Identify which cell holds the provided text, then report its (X, Y) central coordinate. 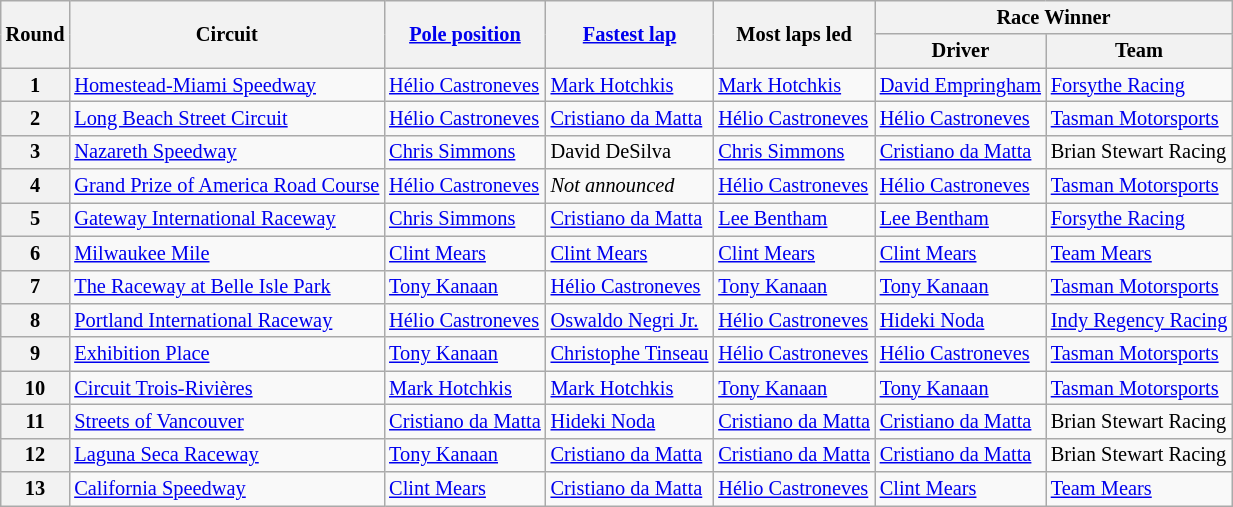
Circuit Trois-Rivières (226, 388)
Driver (960, 51)
Streets of Vancouver (226, 421)
Laguna Seca Raceway (226, 455)
Not announced (630, 186)
1 (36, 85)
13 (36, 489)
Homestead-Miami Speedway (226, 85)
3 (36, 152)
10 (36, 388)
Most laps led (794, 34)
12 (36, 455)
Portland International Raceway (226, 320)
Grand Prize of America Road Course (226, 186)
6 (36, 253)
2 (36, 118)
David DeSilva (630, 152)
5 (36, 219)
Nazareth Speedway (226, 152)
7 (36, 287)
The Raceway at Belle Isle Park (226, 287)
Team (1139, 51)
California Speedway (226, 489)
9 (36, 354)
4 (36, 186)
Round (36, 34)
Oswaldo Negri Jr. (630, 320)
Fastest lap (630, 34)
Exhibition Place (226, 354)
Christophe Tinseau (630, 354)
Indy Regency Racing (1139, 320)
Milwaukee Mile (226, 253)
Long Beach Street Circuit (226, 118)
David Empringham (960, 85)
Pole position (464, 34)
Circuit (226, 34)
11 (36, 421)
8 (36, 320)
Race Winner (1054, 17)
Gateway International Raceway (226, 219)
